From the cell containing the given text, extract its center point as (X, Y) coordinate. 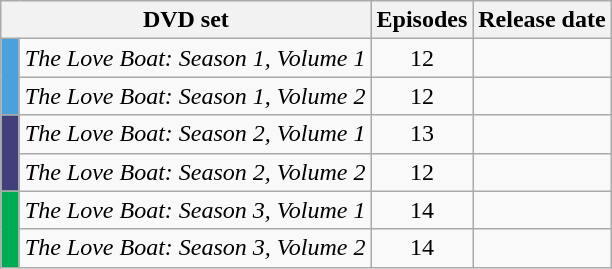
The Love Boat: Season 2, Volume 2 (195, 172)
13 (422, 134)
The Love Boat: Season 1, Volume 2 (195, 96)
DVD set (186, 20)
Release date (542, 20)
The Love Boat: Season 3, Volume 2 (195, 248)
The Love Boat: Season 2, Volume 1 (195, 134)
Episodes (422, 20)
The Love Boat: Season 1, Volume 1 (195, 58)
The Love Boat: Season 3, Volume 1 (195, 210)
